For the text-containing cell, return its midpoint in (X, Y) coordinate format. 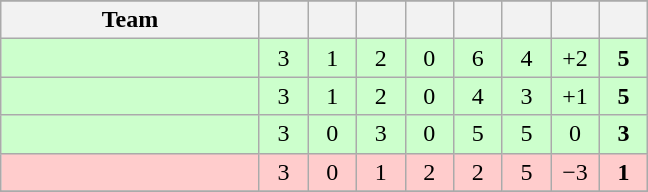
Team (130, 20)
+1 (576, 96)
+2 (576, 58)
−3 (576, 172)
6 (478, 58)
